Determine the [x, y] coordinate at the center of the cell enclosing the given text.  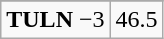
TULN −3 [56, 20]
46.5 [136, 20]
